Detect which cell encompasses the target text, then output its (x, y) center coordinate. 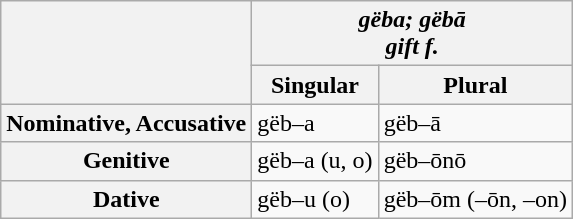
gëb–ā (475, 123)
Dative (126, 199)
gëb–a (315, 123)
gëba; gëbā gift f. (412, 34)
gëb–ōnō (475, 161)
gëb–a (u, o) (315, 161)
Plural (475, 85)
Genitive (126, 161)
Singular (315, 85)
Nominative, Accusative (126, 123)
gëb–u (o) (315, 199)
gëb–ōm (–ōn, –on) (475, 199)
